Return (X, Y) of the center of cell containing provided text 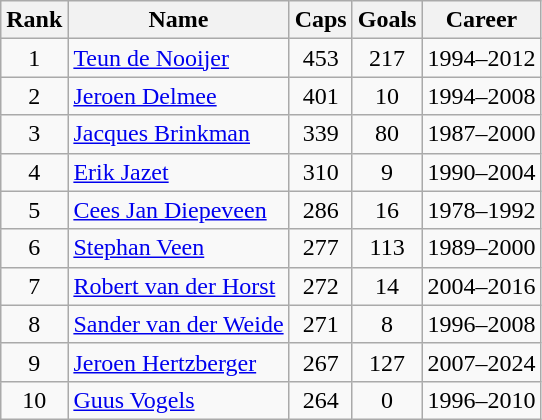
Caps (320, 20)
267 (320, 362)
1996–2010 (482, 400)
1990–2004 (482, 172)
Goals (387, 20)
0 (387, 400)
Sander van der Weide (178, 324)
Robert van der Horst (178, 286)
127 (387, 362)
16 (387, 210)
277 (320, 248)
80 (387, 134)
Jacques Brinkman (178, 134)
Erik Jazet (178, 172)
217 (387, 58)
1978–1992 (482, 210)
271 (320, 324)
Jeroen Hertzberger (178, 362)
1 (34, 58)
Stephan Veen (178, 248)
Jeroen Delmee (178, 96)
1987–2000 (482, 134)
Rank (34, 20)
310 (320, 172)
339 (320, 134)
Name (178, 20)
264 (320, 400)
2007–2024 (482, 362)
286 (320, 210)
1994–2008 (482, 96)
Guus Vogels (178, 400)
113 (387, 248)
2004–2016 (482, 286)
Career (482, 20)
Cees Jan Diepeveen (178, 210)
1996–2008 (482, 324)
6 (34, 248)
2 (34, 96)
3 (34, 134)
14 (387, 286)
401 (320, 96)
272 (320, 286)
5 (34, 210)
Teun de Nooijer (178, 58)
453 (320, 58)
1994–2012 (482, 58)
7 (34, 286)
4 (34, 172)
1989–2000 (482, 248)
